Locate the cell with the specified text and output its [x, y] center coordinate. 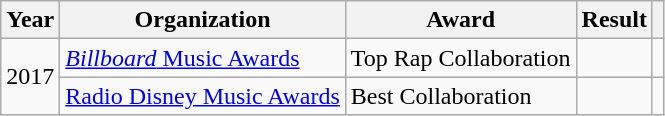
Radio Disney Music Awards [203, 96]
Year [30, 20]
Organization [203, 20]
Best Collaboration [460, 96]
Top Rap Collaboration [460, 58]
2017 [30, 77]
Award [460, 20]
Billboard Music Awards [203, 58]
Result [614, 20]
